Output the (x, y) coordinate of the center of the cell containing the given text.  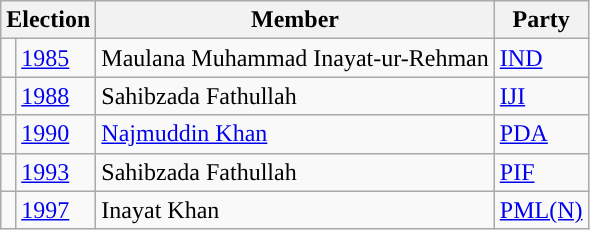
IND (541, 58)
Election (48, 20)
Member (295, 20)
PDA (541, 134)
1990 (56, 134)
Najmuddin Khan (295, 134)
Party (541, 20)
PML(N) (541, 210)
1997 (56, 210)
PIF (541, 172)
1993 (56, 172)
Inayat Khan (295, 210)
Maulana Muhammad Inayat-ur-Rehman (295, 58)
1985 (56, 58)
IJI (541, 96)
1988 (56, 96)
